Capture the cell that displays the provided text and extract its (X, Y) central coordinate. 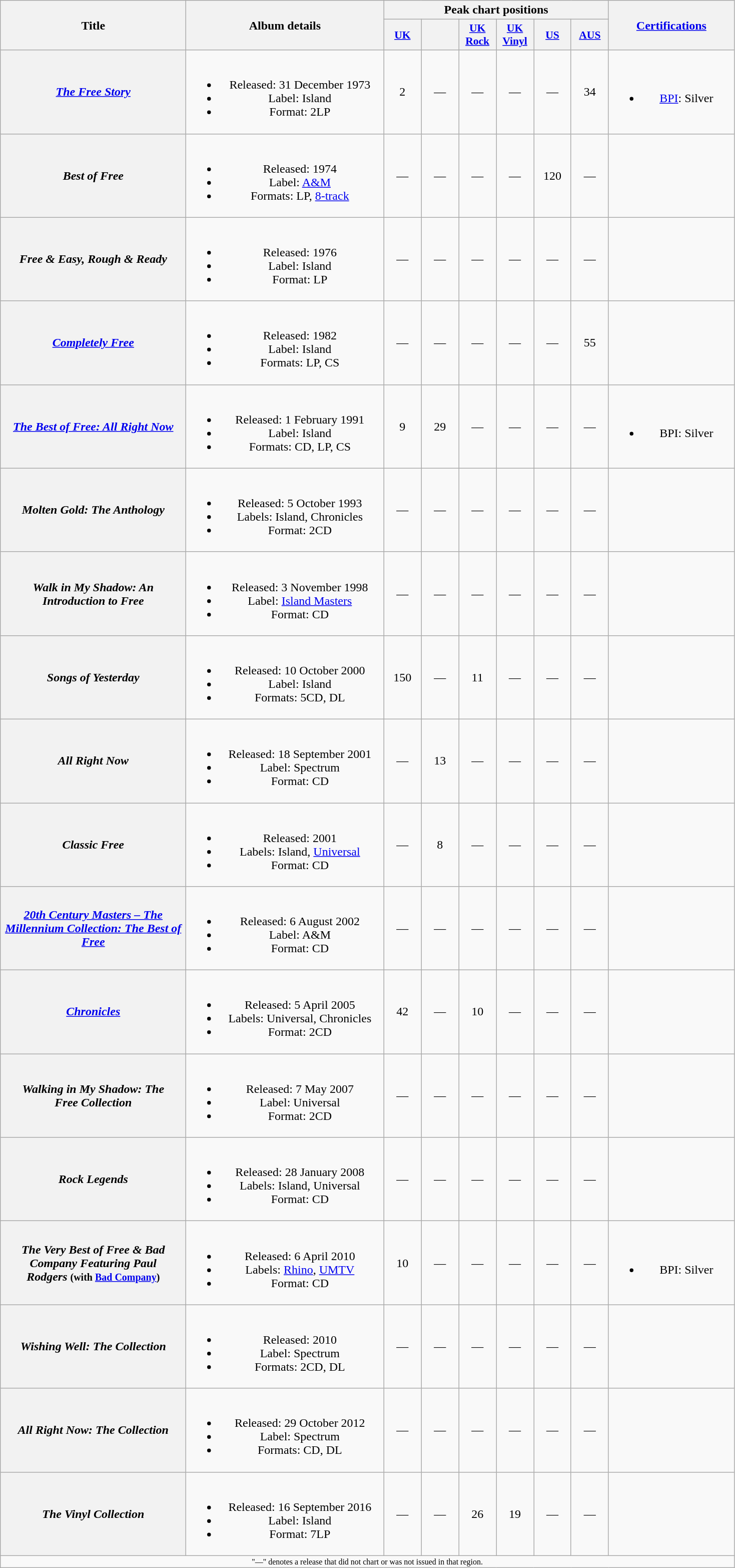
Released: 31 December 1973Label: IslandFormat: 2LP (285, 92)
Released: 7 May 2007Label: UniversalFormat: 2CD (285, 1095)
11 (477, 677)
9 (402, 427)
150 (402, 677)
Walking in My Shadow: TheFree Collection (93, 1095)
Released: 1 February 1991Label: IslandFormats: CD, LP, CS (285, 427)
Released: 1982Label: IslandFormats: LP, CS (285, 342)
26 (477, 1514)
Free & Easy, Rough & Ready (93, 259)
19 (515, 1514)
Certifications (671, 25)
US (552, 35)
All Right Now: The Collection (93, 1430)
Molten Gold: The Anthology (93, 510)
Released: 5 April 2005Labels: Universal, ChroniclesFormat: 2CD (285, 1012)
Completely Free (93, 342)
The Best of Free: All Right Now (93, 427)
42 (402, 1012)
20th Century Masters – The Millennium Collection: The Best of Free (93, 928)
8 (440, 845)
Rock Legends (93, 1180)
Walk in My Shadow: AnIntroduction to Free (93, 594)
Released: 2001Labels: Island, UniversalFormat: CD (285, 845)
Wishing Well: The Collection (93, 1347)
Best of Free (93, 175)
55 (589, 342)
Released: 2010Label: SpectrumFormats: 2CD, DL (285, 1347)
AUS (589, 35)
2 (402, 92)
Released: 1976Label: IslandFormat: LP (285, 259)
Released: 18 September 2001Label: SpectrumFormat: CD (285, 761)
Released: 5 October 1993Labels: Island, ChroniclesFormat: 2CD (285, 510)
UK (402, 35)
The Free Story (93, 92)
Released: 6 August 2002Label: A&MFormat: CD (285, 928)
Peak chart positions (496, 10)
Released: 16 September 2016Label: IslandFormat: 7LP (285, 1514)
Classic Free (93, 845)
"—" denotes a release that did not chart or was not issued in that region. (367, 1561)
Released: 1974Label: A&MFormats: LP, 8-track (285, 175)
The Vinyl Collection (93, 1514)
Chronicles (93, 1012)
13 (440, 761)
29 (440, 427)
All Right Now (93, 761)
UKVinyl (515, 35)
UKRock (477, 35)
34 (589, 92)
Songs of Yesterday (93, 677)
120 (552, 175)
Album details (285, 25)
Released: 28 January 2008Labels: Island, UniversalFormat: CD (285, 1180)
Released: 6 April 2010Labels: Rhino, UMTVFormat: CD (285, 1263)
Released: 3 November 1998Label: Island MastersFormat: CD (285, 594)
The Very Best of Free & BadCompany Featuring PaulRodgers (with Bad Company) (93, 1263)
Released: 29 October 2012Label: SpectrumFormats: CD, DL (285, 1430)
Title (93, 25)
Released: 10 October 2000Label: IslandFormats: 5CD, DL (285, 677)
